Determine the [X, Y] coordinate at the center of the cell enclosing the given text.  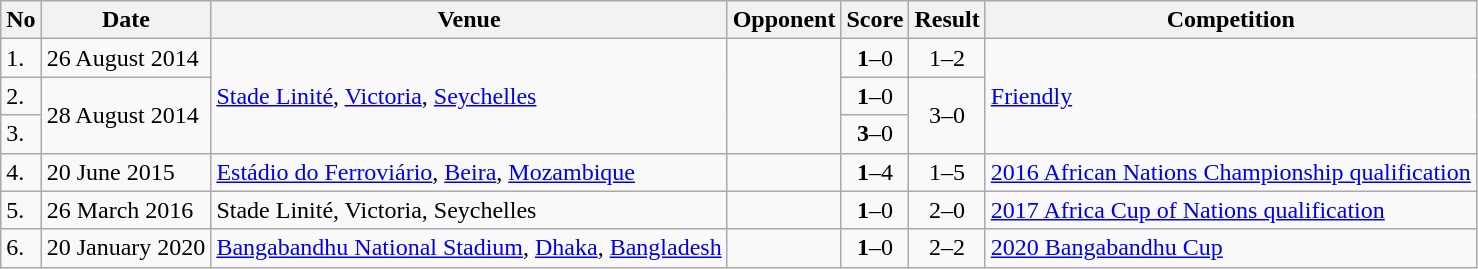
Date [126, 20]
28 August 2014 [126, 115]
2016 African Nations Championship qualification [1230, 172]
2–0 [947, 210]
Competition [1230, 20]
26 March 2016 [126, 210]
Score [875, 20]
20 June 2015 [126, 172]
2020 Bangabandhu Cup [1230, 248]
5. [21, 210]
1–5 [947, 172]
Friendly [1230, 96]
1. [21, 58]
3. [21, 134]
2017 Africa Cup of Nations qualification [1230, 210]
2. [21, 96]
2–2 [947, 248]
Result [947, 20]
6. [21, 248]
20 January 2020 [126, 248]
Estádio do Ferroviário, Beira, Mozambique [469, 172]
Bangabandhu National Stadium, Dhaka, Bangladesh [469, 248]
1–4 [875, 172]
26 August 2014 [126, 58]
1–2 [947, 58]
Opponent [784, 20]
4. [21, 172]
No [21, 20]
Venue [469, 20]
